Capture the cell that displays the provided text and extract its (x, y) central coordinate. 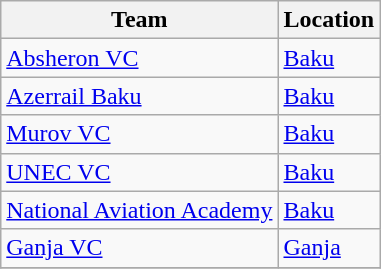
Ganja VC (140, 248)
Absheron VC (140, 58)
Ganja (329, 248)
Murov VC (140, 134)
Location (329, 20)
UNEC VC (140, 172)
Azerrail Baku (140, 96)
National Aviation Academy (140, 210)
Team (140, 20)
